Pinpoint the cell where the given text exists, returning its [x, y] midpoint coordinate. 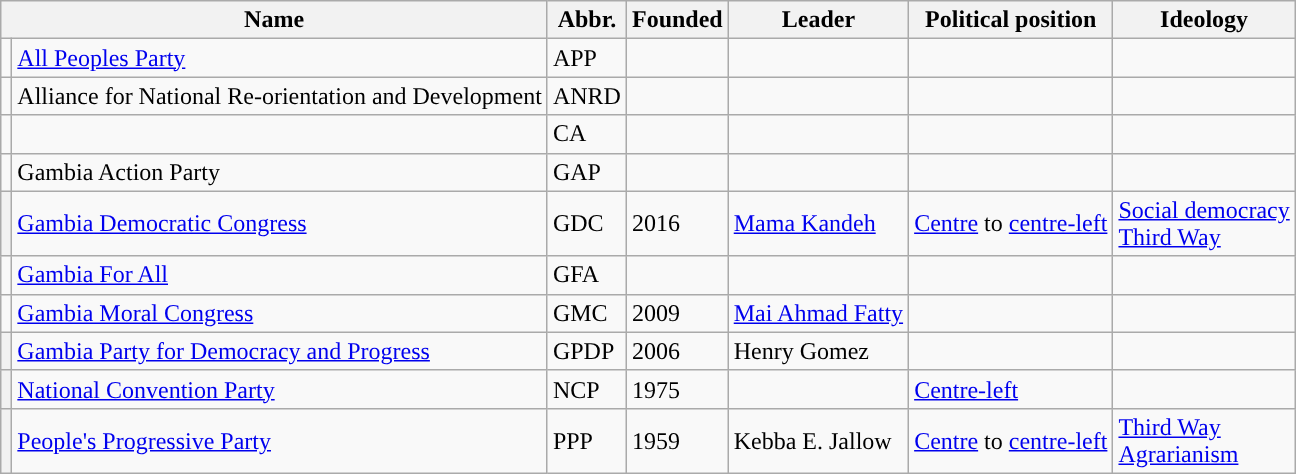
1959 [677, 440]
People's Progressive Party [280, 440]
NCP [586, 389]
Founded [677, 20]
Political position [1011, 20]
Ideology [1204, 20]
1975 [677, 389]
Gambia Action Party [280, 172]
Alliance for National Re-orientation and Development [280, 96]
Gambia For All [280, 275]
GPDP [586, 351]
Mama Kandeh [818, 224]
Centre-left [1011, 389]
Social democracyThird Way [1204, 224]
All Peoples Party [280, 58]
2016 [677, 224]
GAP [586, 172]
Name [274, 20]
Kebba E. Jallow [818, 440]
APP [586, 58]
Gambia Moral Congress [280, 313]
CA [586, 134]
Third WayAgrarianism [1204, 440]
GDC [586, 224]
2006 [677, 351]
Henry Gomez [818, 351]
Mai Ahmad Fatty [818, 313]
GMC [586, 313]
Gambia Party for Democracy and Progress [280, 351]
Gambia Democratic Congress [280, 224]
ANRD [586, 96]
Abbr. [586, 20]
2009 [677, 313]
GFA [586, 275]
PPP [586, 440]
National Convention Party [280, 389]
Leader [818, 20]
